Detect which cell encompasses the target text, then output its [X, Y] center coordinate. 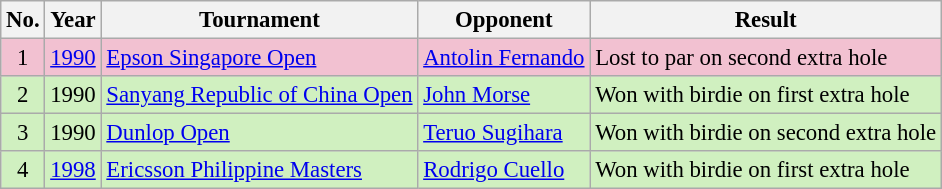
1998 [73, 170]
Dunlop Open [260, 133]
Lost to par on second extra hole [766, 58]
Ericsson Philippine Masters [260, 170]
4 [23, 170]
Tournament [260, 20]
No. [23, 20]
Rodrigo Cuello [504, 170]
2 [23, 95]
Sanyang Republic of China Open [260, 95]
1 [23, 58]
Antolin Fernando [504, 58]
Teruo Sugihara [504, 133]
Result [766, 20]
3 [23, 133]
Opponent [504, 20]
John Morse [504, 95]
Epson Singapore Open [260, 58]
Year [73, 20]
Won with birdie on second extra hole [766, 133]
